Extract the (x, y) coordinate from the center of the cell holding the provided text.  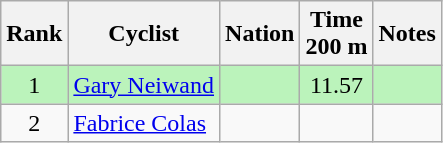
Rank (34, 34)
Gary Neiwand (144, 85)
2 (34, 123)
1 (34, 85)
Fabrice Colas (144, 123)
Cyclist (144, 34)
Notes (407, 34)
Time200 m (336, 34)
11.57 (336, 85)
Nation (260, 34)
